For the text-containing cell, return its midpoint in (X, Y) coordinate format. 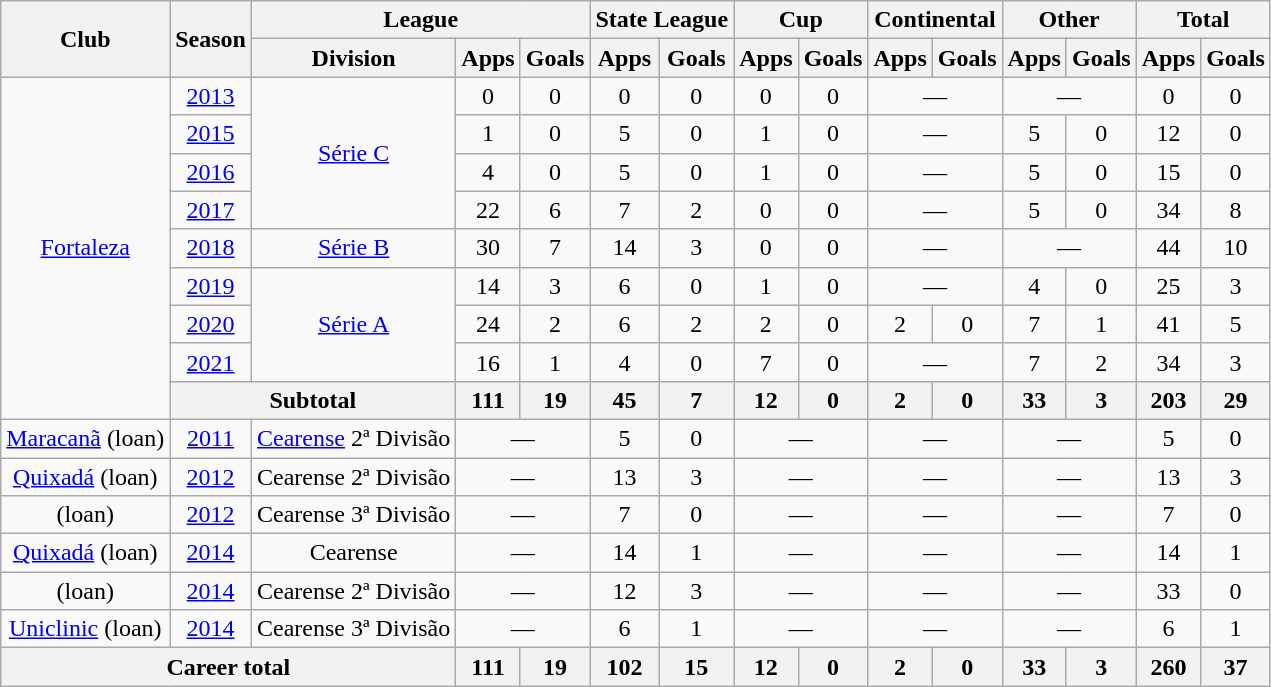
2018 (211, 248)
22 (488, 210)
Cup (801, 20)
Season (211, 39)
League (420, 20)
Career total (228, 667)
2017 (211, 210)
30 (488, 248)
Uniclinic (loan) (86, 629)
2013 (211, 96)
2016 (211, 172)
44 (1168, 248)
Maracanã (loan) (86, 438)
45 (624, 400)
10 (1236, 248)
29 (1236, 400)
203 (1168, 400)
Other (1069, 20)
2021 (211, 362)
Série B (353, 248)
8 (1236, 210)
Total (1203, 20)
Fortaleza (86, 248)
Série C (353, 153)
2020 (211, 324)
2019 (211, 286)
25 (1168, 286)
102 (624, 667)
Série A (353, 324)
State League (662, 20)
16 (488, 362)
Cearense (353, 553)
41 (1168, 324)
2015 (211, 134)
Club (86, 39)
260 (1168, 667)
2011 (211, 438)
Subtotal (313, 400)
37 (1236, 667)
Division (353, 58)
24 (488, 324)
Continental (935, 20)
